Detect which cell encompasses the target text, then output its [X, Y] center coordinate. 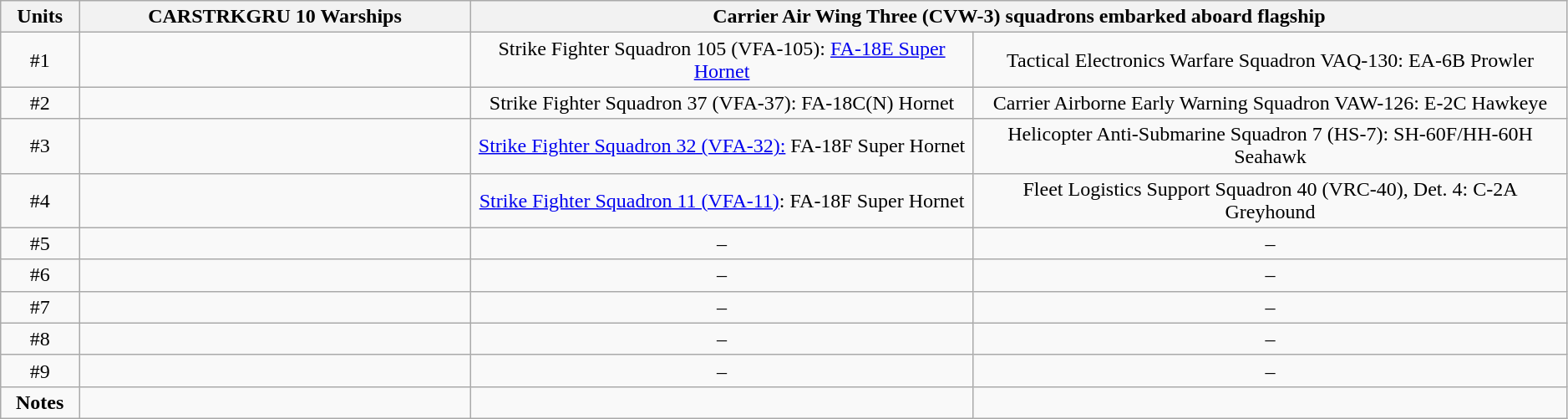
#5 [40, 243]
Strike Fighter Squadron 105 (VFA-105): FA-18E Super Hornet [722, 60]
Notes [40, 402]
#9 [40, 370]
Tactical Electronics Warfare Squadron VAQ-130: EA-6B Prowler [1271, 60]
Strike Fighter Squadron 11 (VFA-11): FA-18F Super Hornet [722, 201]
#3 [40, 146]
Strike Fighter Squadron 32 (VFA-32): FA-18F Super Hornet [722, 146]
#6 [40, 275]
Strike Fighter Squadron 37 (VFA-37): FA-18C(N) Hornet [722, 103]
#2 [40, 103]
#1 [40, 60]
Helicopter Anti-Submarine Squadron 7 (HS-7): SH-60F/HH-60H Seahawk [1271, 146]
#7 [40, 307]
Fleet Logistics Support Squadron 40 (VRC-40), Det. 4: C-2A Greyhound [1271, 201]
#8 [40, 339]
Carrier Air Wing Three (CVW-3) squadrons embarked aboard flagship [1019, 17]
CARSTRKGRU 10 Warships [276, 17]
#4 [40, 201]
Units [40, 17]
Carrier Airborne Early Warning Squadron VAW-126: E-2C Hawkeye [1271, 103]
